Detect which cell encompasses the target text, then output its [X, Y] center coordinate. 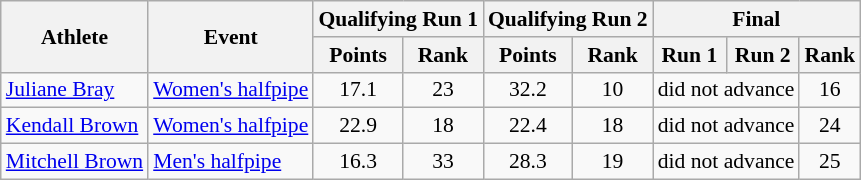
16 [830, 90]
Qualifying Run 1 [398, 19]
28.3 [528, 162]
17.1 [358, 90]
23 [443, 90]
10 [613, 90]
Run 1 [690, 55]
19 [613, 162]
Qualifying Run 2 [568, 19]
25 [830, 162]
24 [830, 126]
Men's halfpipe [230, 162]
Juliane Bray [74, 90]
16.3 [358, 162]
22.9 [358, 126]
Run 2 [762, 55]
22.4 [528, 126]
Event [230, 36]
32.2 [528, 90]
Athlete [74, 36]
Final [756, 19]
Kendall Brown [74, 126]
33 [443, 162]
Mitchell Brown [74, 162]
